Return [X, Y] of the center of cell containing provided text 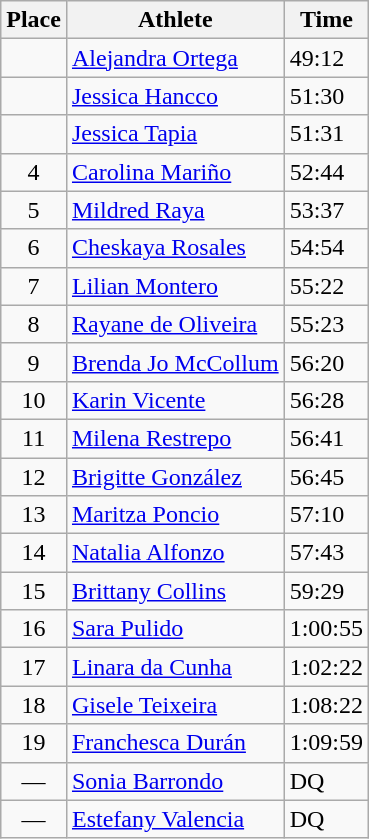
14 [34, 553]
11 [34, 438]
Lilian Montero [175, 286]
Jessica Hancco [175, 96]
10 [34, 400]
55:23 [326, 324]
6 [34, 248]
Maritza Poncio [175, 515]
51:30 [326, 96]
16 [34, 629]
Sonia Barrondo [175, 781]
56:28 [326, 400]
1:02:22 [326, 667]
57:43 [326, 553]
52:44 [326, 172]
9 [34, 362]
1:09:59 [326, 743]
53:37 [326, 210]
Natalia Alfonzo [175, 553]
Time [326, 20]
59:29 [326, 591]
19 [34, 743]
56:41 [326, 438]
Karin Vicente [175, 400]
Jessica Tapia [175, 134]
56:45 [326, 477]
Milena Restrepo [175, 438]
49:12 [326, 58]
Rayane de Oliveira [175, 324]
4 [34, 172]
13 [34, 515]
15 [34, 591]
Mildred Raya [175, 210]
Linara da Cunha [175, 667]
8 [34, 324]
7 [34, 286]
57:10 [326, 515]
51:31 [326, 134]
Cheskaya Rosales [175, 248]
Athlete [175, 20]
Estefany Valencia [175, 819]
12 [34, 477]
Sara Pulido [175, 629]
1:00:55 [326, 629]
Place [34, 20]
Alejandra Ortega [175, 58]
Brigitte González [175, 477]
17 [34, 667]
56:20 [326, 362]
Brittany Collins [175, 591]
Carolina Mariño [175, 172]
54:54 [326, 248]
Gisele Teixeira [175, 705]
1:08:22 [326, 705]
5 [34, 210]
Franchesca Durán [175, 743]
18 [34, 705]
Brenda Jo McCollum [175, 362]
55:22 [326, 286]
